Extract the (x, y) coordinate from the center of the cell holding the provided text.  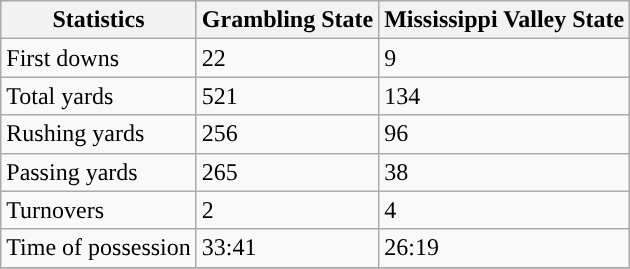
22 (287, 58)
Time of possession (99, 248)
Statistics (99, 20)
Total yards (99, 96)
26:19 (504, 248)
Rushing yards (99, 134)
38 (504, 172)
First downs (99, 58)
4 (504, 210)
Grambling State (287, 20)
96 (504, 134)
2 (287, 210)
265 (287, 172)
256 (287, 134)
9 (504, 58)
134 (504, 96)
Turnovers (99, 210)
Passing yards (99, 172)
33:41 (287, 248)
Mississippi Valley State (504, 20)
521 (287, 96)
